For the text-containing cell, return its midpoint in (x, y) coordinate format. 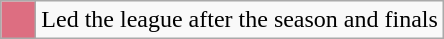
Led the league after the season and finals (240, 20)
